Locate the cell with the specified text and output its [x, y] center coordinate. 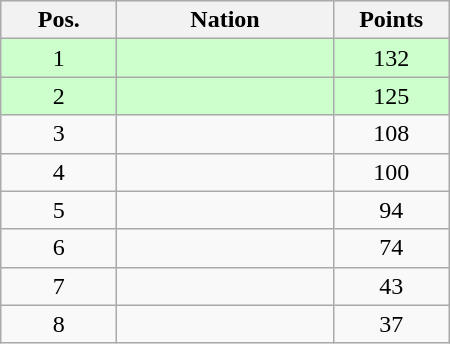
125 [391, 96]
43 [391, 286]
Points [391, 20]
5 [59, 210]
37 [391, 324]
Nation [225, 20]
7 [59, 286]
4 [59, 172]
1 [59, 58]
132 [391, 58]
2 [59, 96]
74 [391, 248]
6 [59, 248]
100 [391, 172]
Pos. [59, 20]
108 [391, 134]
94 [391, 210]
3 [59, 134]
8 [59, 324]
